Find where the given text appears and provide that cell's center as (x, y) coordinate. 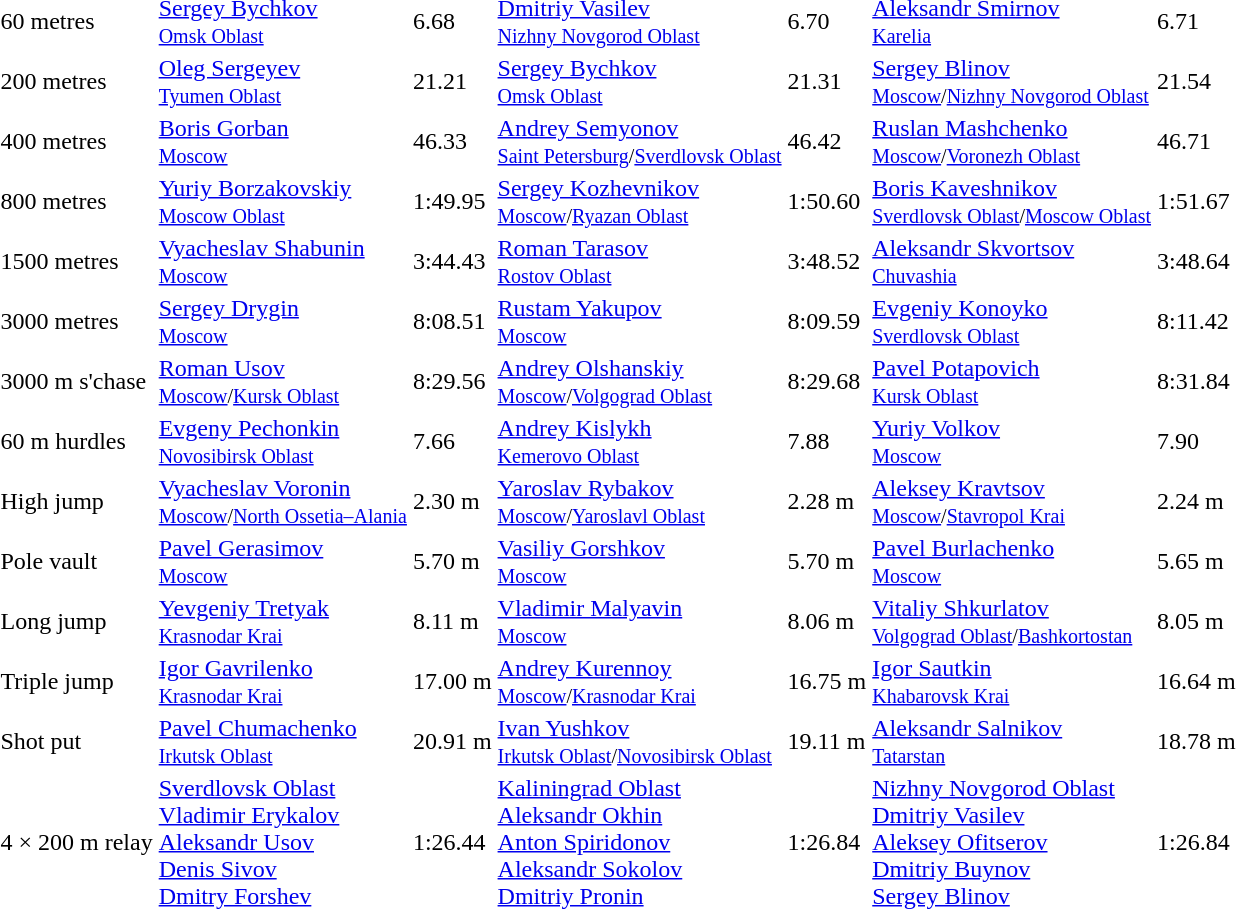
Ivan YushkovIrkutsk Oblast/Novosibirsk Oblast (640, 742)
1:49.95 (452, 202)
2.28 m (827, 502)
19.11 m (827, 742)
Aleksandr SalnikovTatarstan (1012, 742)
Yevgeniy TretyakKrasnodar Krai (282, 622)
3:48.52 (827, 262)
21.31 (827, 82)
Aleksandr SkvortsovChuvashia (1012, 262)
Andrey OlshanskiyMoscow/Volgograd Oblast (640, 382)
Vyacheslav VoroninMoscow/North Ossetia–Alania (282, 502)
7.88 (827, 442)
21.21 (452, 82)
Pavel GerasimovMoscow (282, 562)
Vladimir MalyavinMoscow (640, 622)
Roman UsovMoscow/Kursk Oblast (282, 382)
Yuriy BorzakovskiyMoscow Oblast (282, 202)
8.06 m (827, 622)
8:09.59 (827, 322)
8.11 m (452, 622)
Sergey BlinovMoscow/Nizhny Novgorod Oblast (1012, 82)
Evgeniy KonoykoSverdlovsk Oblast (1012, 322)
Rustam YakupovMoscow (640, 322)
Sergey BychkovOmsk Oblast (640, 82)
7.66 (452, 442)
Vasiliy GorshkovMoscow (640, 562)
Roman TarasovRostov Oblast (640, 262)
Pavel BurlachenkoMoscow (1012, 562)
Sergey DryginMoscow (282, 322)
Yaroslav RybakovMoscow/Yaroslavl Oblast (640, 502)
3:44.43 (452, 262)
Oleg SergeyevTyumen Oblast (282, 82)
Pavel PotapovichKursk Oblast (1012, 382)
1:50.60 (827, 202)
8:08.51 (452, 322)
Sergey KozhevnikovMoscow/Ryazan Oblast (640, 202)
Pavel ChumachenkoIrkutsk Oblast (282, 742)
Vyacheslav ShabuninMoscow (282, 262)
Igor SautkinKhabarovsk Krai (1012, 682)
Ruslan MashchenkoMoscow/Voronezh Oblast (1012, 142)
8:29.68 (827, 382)
Vitaliy ShkurlatovVolgograd Oblast/Bashkortostan (1012, 622)
Yuriy VolkovMoscow (1012, 442)
17.00 m (452, 682)
16.75 m (827, 682)
Evgeny PechonkinNovosibirsk Oblast (282, 442)
Boris GorbanMoscow (282, 142)
Aleksey KravtsovMoscow/Stavropol Krai (1012, 502)
Igor GavrilenkoKrasnodar Krai (282, 682)
Andrey KislykhKemerovo Oblast (640, 442)
46.33 (452, 142)
2.30 m (452, 502)
Andrey SemyonovSaint Petersburg/Sverdlovsk Oblast (640, 142)
8:29.56 (452, 382)
46.42 (827, 142)
20.91 m (452, 742)
Andrey KurennoyMoscow/Krasnodar Krai (640, 682)
Boris KaveshnikovSverdlovsk Oblast/Moscow Oblast (1012, 202)
